Pinpoint the cell where the given text exists, returning its [x, y] midpoint coordinate. 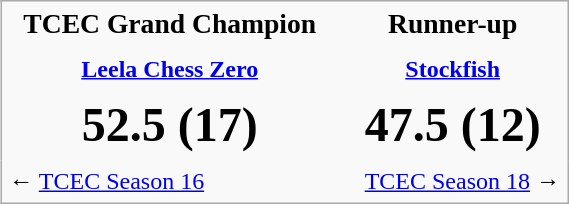
52.5 (17) [170, 125]
Stockfish [453, 69]
Runner-up [453, 24]
TCEC Grand Champion [170, 24]
Leela Chess Zero [170, 69]
TCEC Season 18 → [453, 182]
← TCEC Season 16 [170, 182]
47.5 (12) [453, 125]
